Output the (X, Y) coordinate of the center of the cell containing the given text.  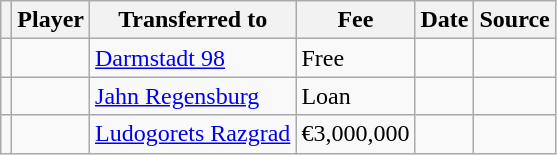
Darmstadt 98 (193, 58)
Jahn Regensburg (193, 96)
Player (51, 20)
Source (514, 20)
Date (444, 20)
Ludogorets Razgrad (193, 134)
€3,000,000 (356, 134)
Free (356, 58)
Transferred to (193, 20)
Fee (356, 20)
Loan (356, 96)
